Return [x, y] of the center of cell containing provided text 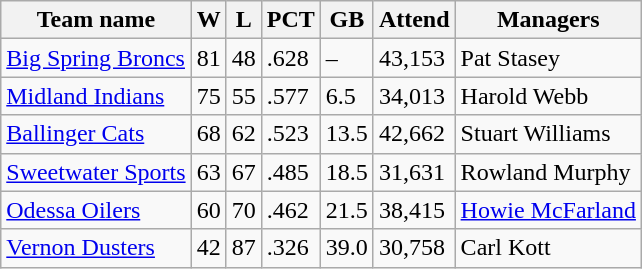
Vernon Dusters [96, 248]
55 [244, 96]
75 [208, 96]
43,153 [414, 58]
– [346, 58]
39.0 [346, 248]
PCT [290, 20]
60 [208, 210]
42,662 [414, 134]
30,758 [414, 248]
81 [208, 58]
Big Spring Broncs [96, 58]
Carl Kott [548, 248]
Rowland Murphy [548, 172]
6.5 [346, 96]
.523 [290, 134]
42 [208, 248]
38,415 [414, 210]
.326 [290, 248]
48 [244, 58]
67 [244, 172]
31,631 [414, 172]
21.5 [346, 210]
GB [346, 20]
.462 [290, 210]
Midland Indians [96, 96]
18.5 [346, 172]
Attend [414, 20]
Howie McFarland [548, 210]
Ballinger Cats [96, 134]
Harold Webb [548, 96]
68 [208, 134]
Sweetwater Sports [96, 172]
.577 [290, 96]
L [244, 20]
.485 [290, 172]
62 [244, 134]
Odessa Oilers [96, 210]
70 [244, 210]
Managers [548, 20]
87 [244, 248]
34,013 [414, 96]
13.5 [346, 134]
W [208, 20]
Team name [96, 20]
63 [208, 172]
.628 [290, 58]
Stuart Williams [548, 134]
Pat Stasey [548, 58]
